Detect which cell encompasses the target text, then output its [X, Y] center coordinate. 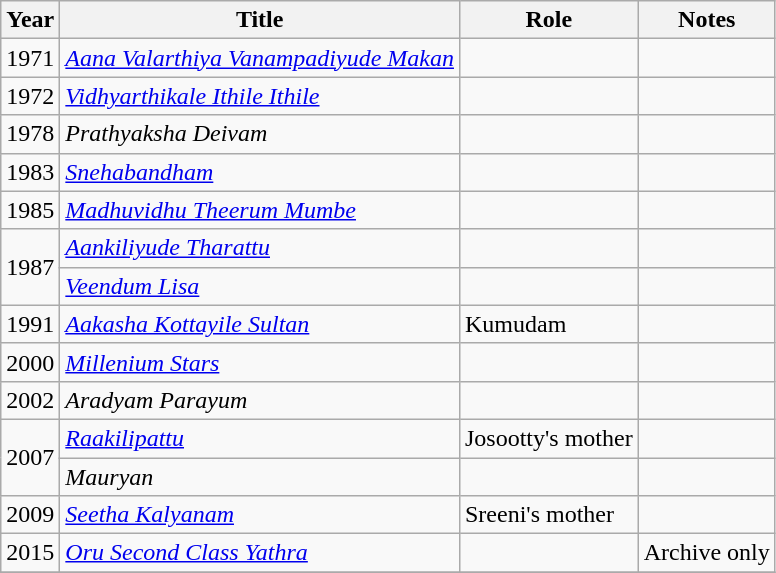
Archive only [706, 553]
Josootty's mother [548, 438]
1991 [30, 324]
Year [30, 20]
Prathyaksha Deivam [260, 134]
Millenium Stars [260, 362]
Notes [706, 20]
2002 [30, 400]
Seetha Kalyanam [260, 515]
1972 [30, 96]
Title [260, 20]
Aradyam Parayum [260, 400]
Veendum Lisa [260, 286]
2000 [30, 362]
Raakilipattu [260, 438]
1971 [30, 58]
Sreeni's mother [548, 515]
Aana Valarthiya Vanampadiyude Makan [260, 58]
2007 [30, 457]
Madhuvidhu Theerum Mumbe [260, 210]
Aakasha Kottayile Sultan [260, 324]
Mauryan [260, 477]
1978 [30, 134]
Kumudam [548, 324]
Oru Second Class Yathra [260, 553]
Aankiliyude Tharattu [260, 248]
2015 [30, 553]
Vidhyarthikale Ithile Ithile [260, 96]
Snehabandham [260, 172]
1985 [30, 210]
Role [548, 20]
1987 [30, 267]
2009 [30, 515]
1983 [30, 172]
